Pinpoint the cell where the given text exists, returning its [x, y] midpoint coordinate. 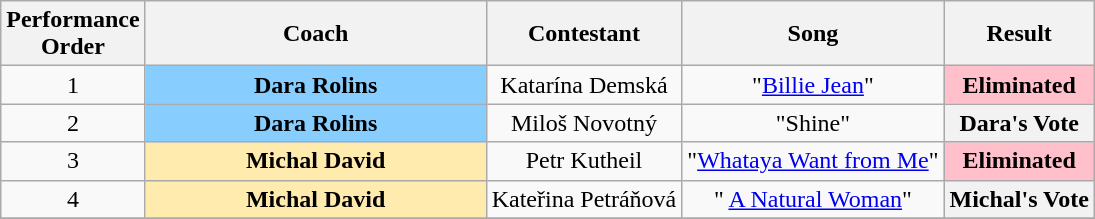
Song [813, 34]
Katarína Demská [584, 85]
Dara's Vote [1019, 123]
Petr Kutheil [584, 161]
Kateřina Petráňová [584, 199]
Coach [316, 34]
2 [73, 123]
4 [73, 199]
"Shine" [813, 123]
" A Natural Woman" [813, 199]
Contestant [584, 34]
3 [73, 161]
1 [73, 85]
Miloš Novotný [584, 123]
Result [1019, 34]
Michal's Vote [1019, 199]
Performance Order [73, 34]
"Billie Jean" [813, 85]
"Whataya Want from Me" [813, 161]
